Pinpoint the cell where the given text exists, returning its [X, Y] midpoint coordinate. 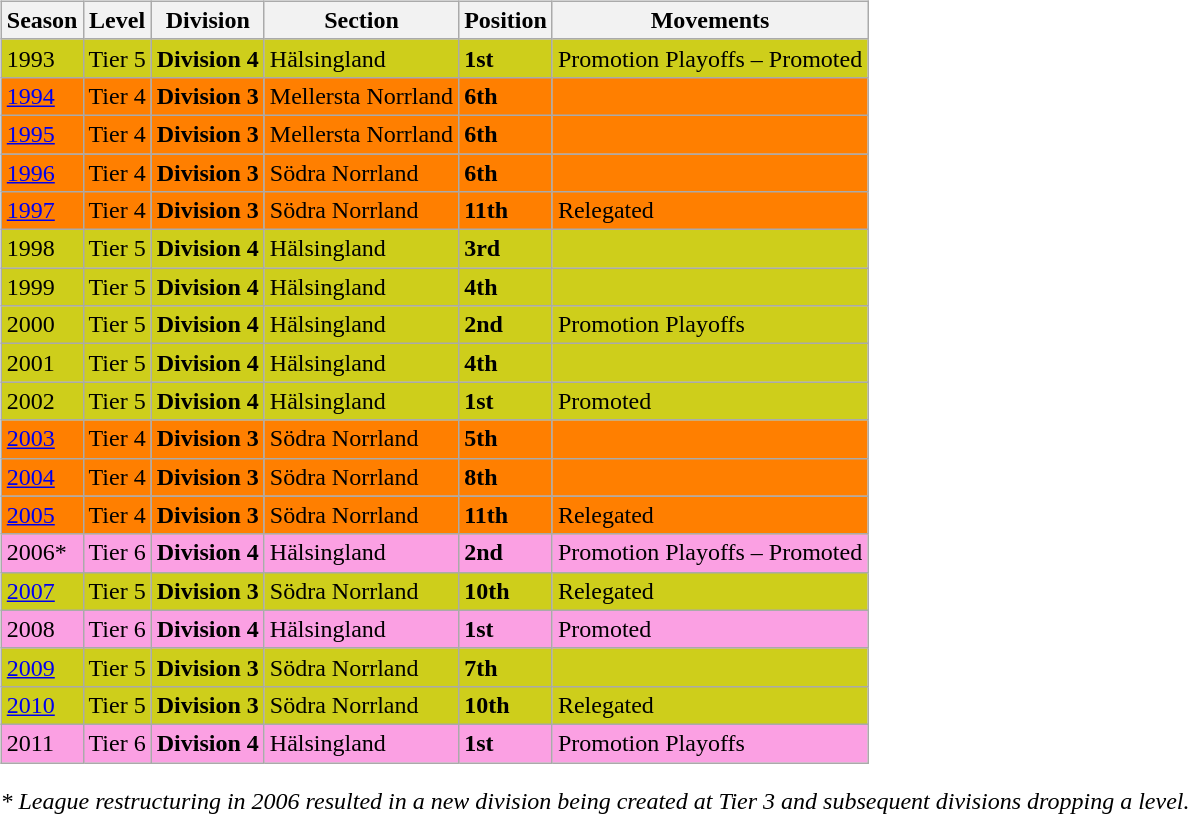
2005 [42, 515]
2011 [42, 743]
Level [117, 20]
2007 [42, 591]
1993 [42, 58]
2004 [42, 477]
Section [361, 20]
2002 [42, 401]
1998 [42, 249]
2001 [42, 363]
2000 [42, 325]
2010 [42, 705]
3rd [506, 249]
Position [506, 20]
5th [506, 439]
2009 [42, 667]
Season [42, 20]
1995 [42, 134]
Division [208, 20]
1994 [42, 96]
2006* [42, 553]
Movements [710, 20]
1999 [42, 287]
2003 [42, 439]
8th [506, 477]
7th [506, 667]
1996 [42, 173]
1997 [42, 211]
2008 [42, 629]
